Return [x, y] of the center of cell containing provided text 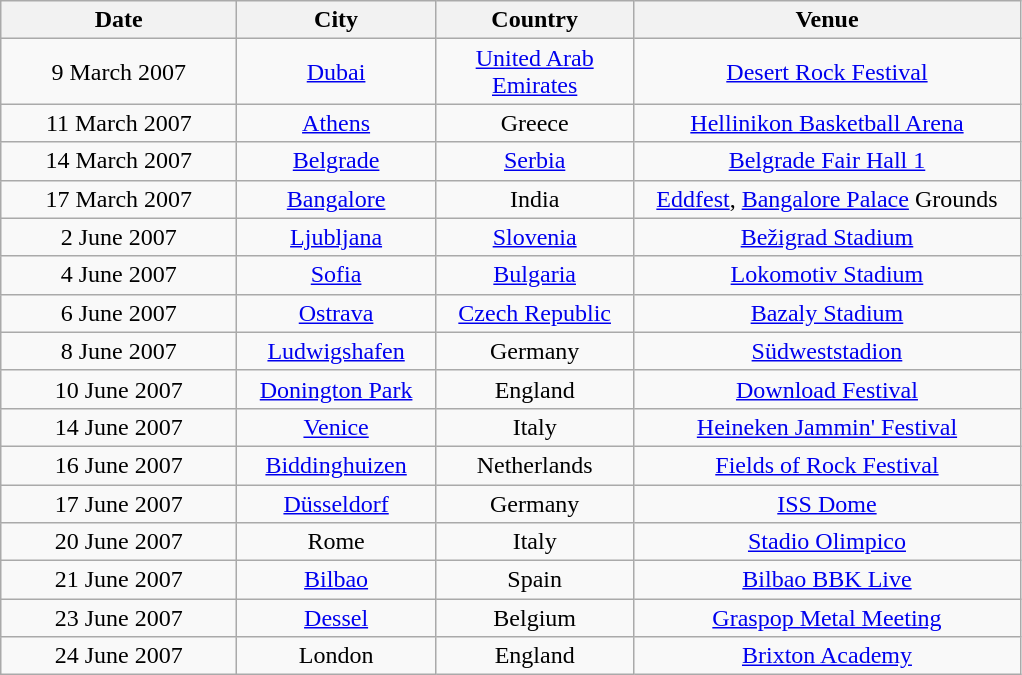
Ljubljana [336, 237]
Country [534, 20]
23 June 2007 [119, 618]
4 June 2007 [119, 275]
16 June 2007 [119, 465]
Hellinikon Basketball Arena [827, 123]
Bilbao [336, 580]
Venice [336, 427]
10 June 2007 [119, 389]
Lokomotiv Stadium [827, 275]
Slovenia [534, 237]
Biddinghuizen [336, 465]
Sofia [336, 275]
Bilbao BBK Live [827, 580]
Download Festival [827, 389]
Rome [336, 542]
17 March 2007 [119, 199]
14 June 2007 [119, 427]
Fields of Rock Festival [827, 465]
Athens [336, 123]
Heineken Jammin' Festival [827, 427]
Greece [534, 123]
Südweststadion [827, 351]
Dessel [336, 618]
Belgrade Fair Hall 1 [827, 161]
United Arab Emirates [534, 72]
Graspop Metal Meeting [827, 618]
9 March 2007 [119, 72]
Bulgaria [534, 275]
Belgium [534, 618]
Eddfest, Bangalore Palace Grounds [827, 199]
Stadio Olimpico [827, 542]
Serbia [534, 161]
Bangalore [336, 199]
Ostrava [336, 313]
City [336, 20]
ISS Dome [827, 503]
Bežigrad Stadium [827, 237]
14 March 2007 [119, 161]
Netherlands [534, 465]
Bazaly Stadium [827, 313]
Brixton Academy [827, 656]
17 June 2007 [119, 503]
Dubai [336, 72]
Czech Republic [534, 313]
India [534, 199]
London [336, 656]
Belgrade [336, 161]
Donington Park [336, 389]
2 June 2007 [119, 237]
11 March 2007 [119, 123]
6 June 2007 [119, 313]
Spain [534, 580]
Ludwigshafen [336, 351]
Düsseldorf [336, 503]
Desert Rock Festival [827, 72]
Date [119, 20]
21 June 2007 [119, 580]
8 June 2007 [119, 351]
20 June 2007 [119, 542]
24 June 2007 [119, 656]
Venue [827, 20]
